Output the (x, y) coordinate of the center of the cell containing the given text.  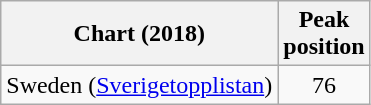
Chart (2018) (140, 34)
Sweden (Sverigetopplistan) (140, 85)
76 (324, 85)
Peakposition (324, 34)
